Provide the (x, y) coordinate of the cell's center where the given text is located.  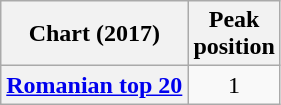
Romanian top 20 (94, 85)
Peakposition (234, 34)
1 (234, 85)
Chart (2017) (94, 34)
